Extract the [x, y] coordinate from the center of the cell holding the provided text.  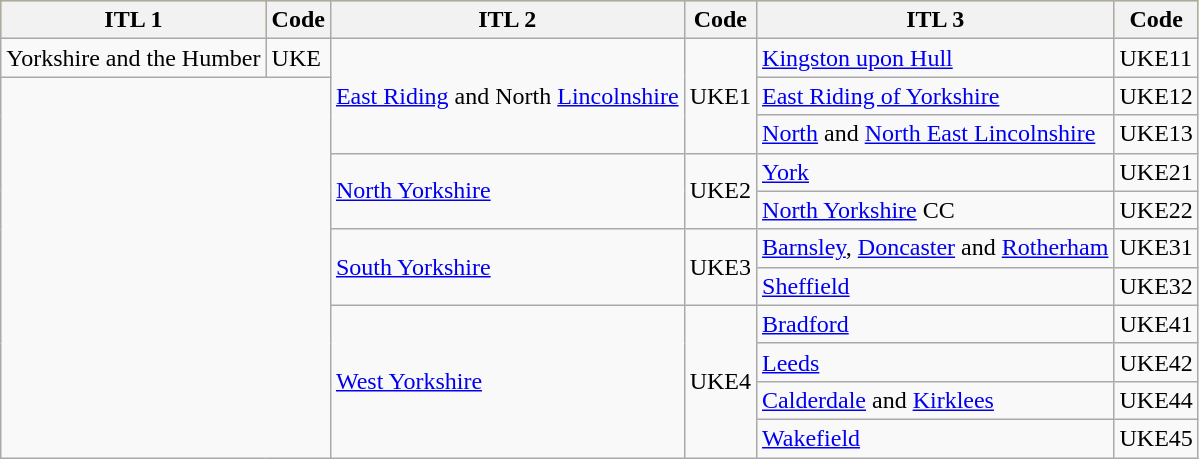
UKE2 [720, 191]
UKE41 [1156, 324]
Kingston upon Hull [936, 58]
West Yorkshire [507, 381]
Leeds [936, 362]
East Riding of Yorkshire [936, 96]
UKE42 [1156, 362]
UKE21 [1156, 172]
Sheffield [936, 286]
Calderdale and Kirklees [936, 400]
Bradford [936, 324]
UKE1 [720, 96]
UKE4 [720, 381]
North Yorkshire CC [936, 210]
UKE22 [1156, 210]
UKE11 [1156, 58]
East Riding and North Lincolnshire [507, 96]
ITL 3 [936, 20]
UKE12 [1156, 96]
ITL 2 [507, 20]
South Yorkshire [507, 267]
Yorkshire and the Humber [134, 58]
Barnsley, Doncaster and Rotherham [936, 248]
UKE13 [1156, 134]
North Yorkshire [507, 191]
York [936, 172]
Wakefield [936, 438]
UKE31 [1156, 248]
ITL 1 [134, 20]
UKE45 [1156, 438]
UKE44 [1156, 400]
UKE [298, 58]
UKE32 [1156, 286]
North and North East Lincolnshire [936, 134]
UKE3 [720, 267]
